Return (X, Y) of the center of cell containing provided text 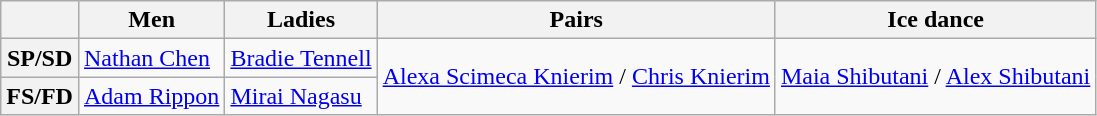
Bradie Tennell (301, 58)
FS/FD (40, 96)
Mirai Nagasu (301, 96)
Maia Shibutani / Alex Shibutani (935, 77)
Nathan Chen (151, 58)
Ladies (301, 20)
Men (151, 20)
Pairs (576, 20)
Ice dance (935, 20)
Alexa Scimeca Knierim / Chris Knierim (576, 77)
Adam Rippon (151, 96)
SP/SD (40, 58)
